Extract the (X, Y) coordinate from the center of the cell holding the provided text.  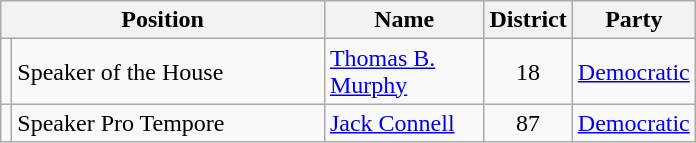
Thomas B. Murphy (404, 72)
Speaker of the House (168, 72)
District (528, 20)
18 (528, 72)
Position (163, 20)
Jack Connell (404, 123)
87 (528, 123)
Party (634, 20)
Speaker Pro Tempore (168, 123)
Name (404, 20)
